Identify which cell holds the provided text, then report its (x, y) central coordinate. 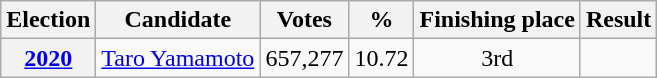
Votes (304, 20)
Taro Yamamoto (178, 58)
657,277 (304, 58)
3rd (497, 58)
Candidate (178, 20)
Finishing place (497, 20)
2020 (48, 58)
10.72 (382, 58)
Result (618, 20)
% (382, 20)
Election (48, 20)
